Capture the cell that displays the provided text and extract its [X, Y] central coordinate. 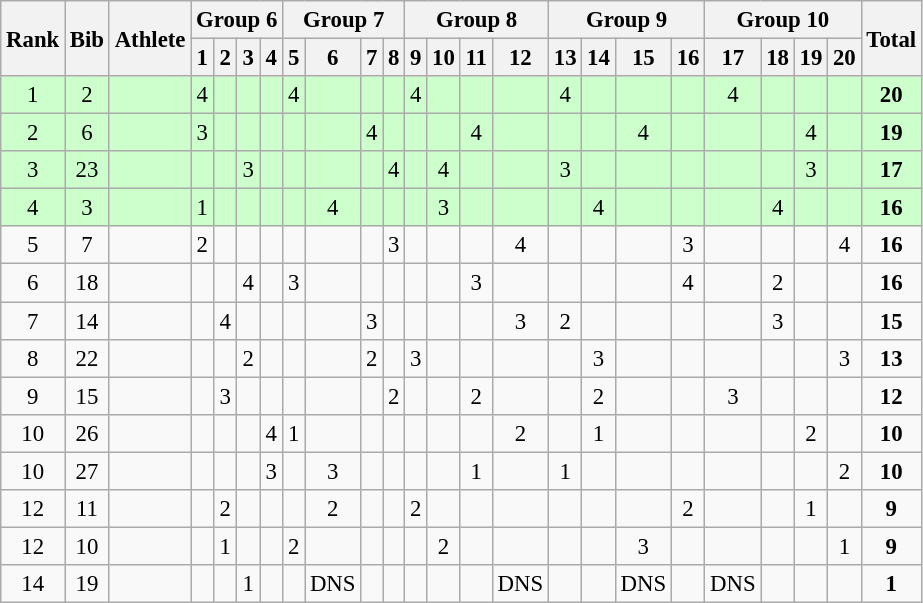
Athlete [150, 38]
Rank [33, 38]
26 [88, 433]
Group 7 [344, 20]
22 [88, 358]
Group 6 [237, 20]
Group 8 [477, 20]
Total [891, 38]
Bib [88, 38]
27 [88, 471]
Group 10 [783, 20]
Group 9 [626, 20]
23 [88, 170]
